Determine the [x, y] coordinate at the center of the cell enclosing the given text.  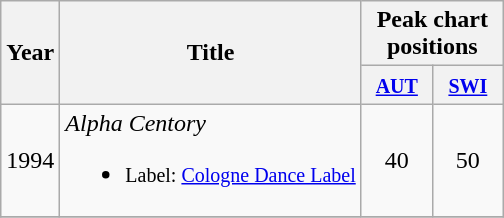
Title [210, 52]
40 [396, 160]
SWI [468, 85]
1994 [30, 160]
AUT [396, 85]
50 [468, 160]
Year [30, 52]
Peak chart positions [432, 34]
Alpha CentoryLabel: Cologne Dance Label [210, 160]
